Return [x, y] of the center of cell containing provided text 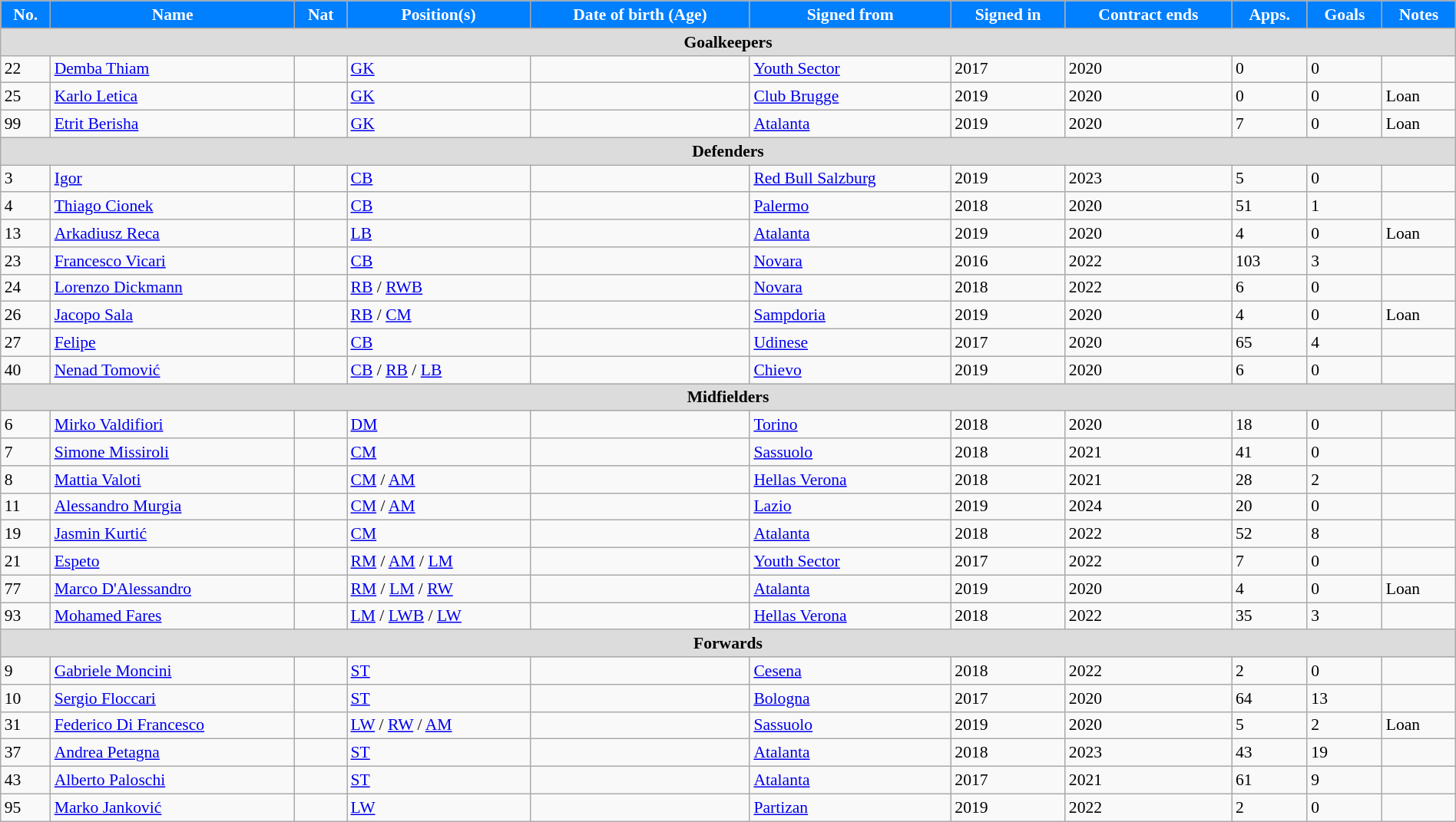
28 [1269, 480]
Sergio Floccari [173, 698]
2024 [1149, 507]
Forwards [728, 644]
RM / LM / RW [439, 589]
Partizan [850, 807]
Position(s) [439, 15]
25 [26, 97]
2016 [1008, 261]
Goals [1344, 15]
Karlo Letica [173, 97]
Simone Missiroli [173, 452]
51 [1269, 206]
No. [26, 15]
RB / RWB [439, 288]
Nenad Tomović [173, 370]
Jasmin Kurtić [173, 534]
Notes [1419, 15]
Chievo [850, 370]
Andrea Petagna [173, 753]
Marko Janković [173, 807]
Gabriele Moncini [173, 671]
77 [26, 589]
35 [1269, 616]
Red Bull Salzburg [850, 179]
18 [1269, 425]
Marco D'Alessandro [173, 589]
93 [26, 616]
26 [26, 315]
LB [439, 233]
Felipe [173, 343]
1 [1344, 206]
Igor [173, 179]
41 [1269, 452]
40 [26, 370]
Torino [850, 425]
Federico Di Francesco [173, 725]
LW / RW / AM [439, 725]
31 [26, 725]
Goalkeepers [728, 42]
Nat [321, 15]
Lorenzo Dickmann [173, 288]
22 [26, 69]
RM / AM / LM [439, 562]
52 [1269, 534]
CB / RB / LB [439, 370]
95 [26, 807]
20 [1269, 507]
Club Brugge [850, 97]
Arkadiusz Reca [173, 233]
Cesena [850, 671]
Mohamed Fares [173, 616]
24 [26, 288]
61 [1269, 781]
Alessandro Murgia [173, 507]
DM [439, 425]
10 [26, 698]
Apps. [1269, 15]
Palermo [850, 206]
Midfielders [728, 398]
Thiago Cionek [173, 206]
Demba Thiam [173, 69]
11 [26, 507]
99 [26, 124]
Signed from [850, 15]
Espeto [173, 562]
23 [26, 261]
Signed in [1008, 15]
Bologna [850, 698]
LW [439, 807]
Francesco Vicari [173, 261]
Lazio [850, 507]
Defenders [728, 151]
Name [173, 15]
37 [26, 753]
LM / LWB / LW [439, 616]
65 [1269, 343]
Udinese [850, 343]
Mattia Valoti [173, 480]
Mirko Valdifiori [173, 425]
Date of birth (Age) [640, 15]
Jacopo Sala [173, 315]
Alberto Paloschi [173, 781]
21 [26, 562]
RB / CM [439, 315]
Etrit Berisha [173, 124]
103 [1269, 261]
Sampdoria [850, 315]
27 [26, 343]
Contract ends [1149, 15]
64 [1269, 698]
